From the cell containing the given text, extract its center point as (x, y) coordinate. 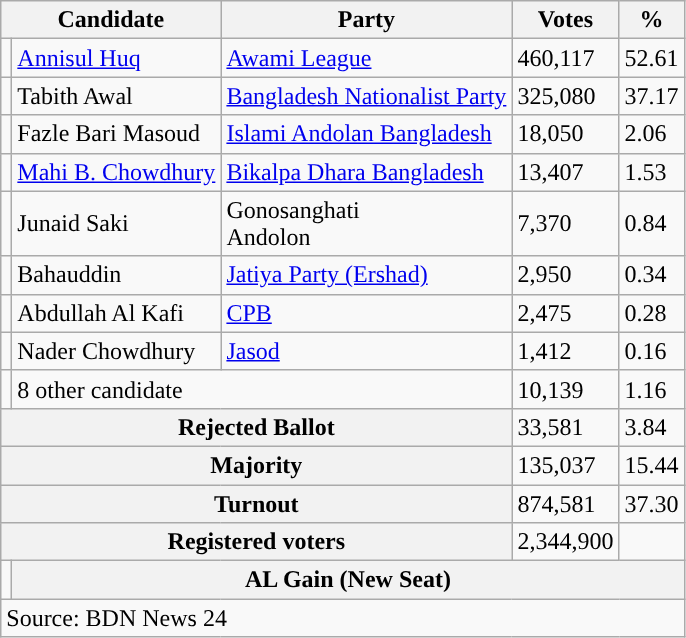
Votes (566, 20)
2,475 (566, 313)
Islami Andolan Bangladesh (366, 134)
2,344,900 (566, 542)
Jasod (366, 351)
Majority (256, 465)
Awami League (366, 58)
Abdullah Al Kafi (116, 313)
Party (366, 20)
37.17 (652, 96)
325,080 (566, 96)
Registered voters (256, 542)
1.53 (652, 172)
Source: BDN News 24 (342, 618)
Annisul Huq (116, 58)
18,050 (566, 134)
GonosanghatiAndolon (366, 224)
0.84 (652, 224)
0.34 (652, 275)
Bikalpa Dhara Bangladesh (366, 172)
52.61 (652, 58)
8 other candidate (262, 389)
37.30 (652, 503)
874,581 (566, 503)
0.16 (652, 351)
Tabith Awal (116, 96)
Rejected Ballot (256, 427)
CPB (366, 313)
0.28 (652, 313)
Jatiya Party (Ershad) (366, 275)
Bangladesh Nationalist Party (366, 96)
2,950 (566, 275)
3.84 (652, 427)
1,412 (566, 351)
15.44 (652, 465)
Candidate (111, 20)
Fazle Bari Masoud (116, 134)
Junaid Saki (116, 224)
460,117 (566, 58)
AL Gain (New Seat) (348, 580)
135,037 (566, 465)
Turnout (256, 503)
% (652, 20)
Mahi B. Chowdhury (116, 172)
13,407 (566, 172)
Bahauddin (116, 275)
7,370 (566, 224)
10,139 (566, 389)
2.06 (652, 134)
33,581 (566, 427)
Nader Chowdhury (116, 351)
1.16 (652, 389)
